From the cell containing the given text, extract its center point as (X, Y) coordinate. 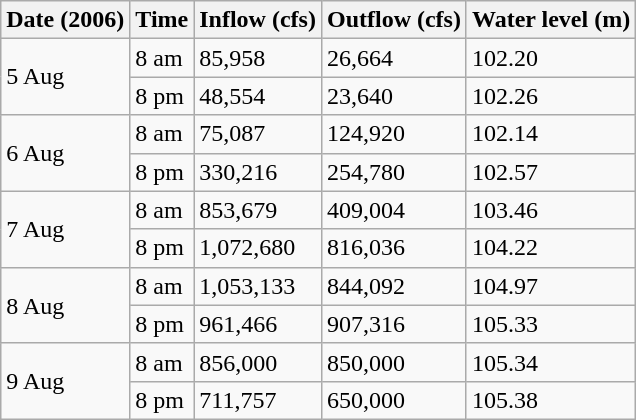
711,757 (258, 400)
7 Aug (66, 229)
23,640 (394, 96)
8 Aug (66, 305)
254,780 (394, 172)
9 Aug (66, 381)
5 Aug (66, 77)
853,679 (258, 210)
961,466 (258, 324)
816,036 (394, 248)
104.97 (550, 286)
26,664 (394, 58)
856,000 (258, 362)
907,316 (394, 324)
48,554 (258, 96)
102.57 (550, 172)
Date (2006) (66, 20)
102.26 (550, 96)
844,092 (394, 286)
104.22 (550, 248)
1,053,133 (258, 286)
650,000 (394, 400)
1,072,680 (258, 248)
102.14 (550, 134)
105.33 (550, 324)
102.20 (550, 58)
124,920 (394, 134)
105.38 (550, 400)
409,004 (394, 210)
105.34 (550, 362)
6 Aug (66, 153)
Outflow (cfs) (394, 20)
Time (162, 20)
75,087 (258, 134)
330,216 (258, 172)
Inflow (cfs) (258, 20)
85,958 (258, 58)
103.46 (550, 210)
850,000 (394, 362)
Water level (m) (550, 20)
